Scan for the cell matching the given text and deliver its (x, y) coordinate at center. 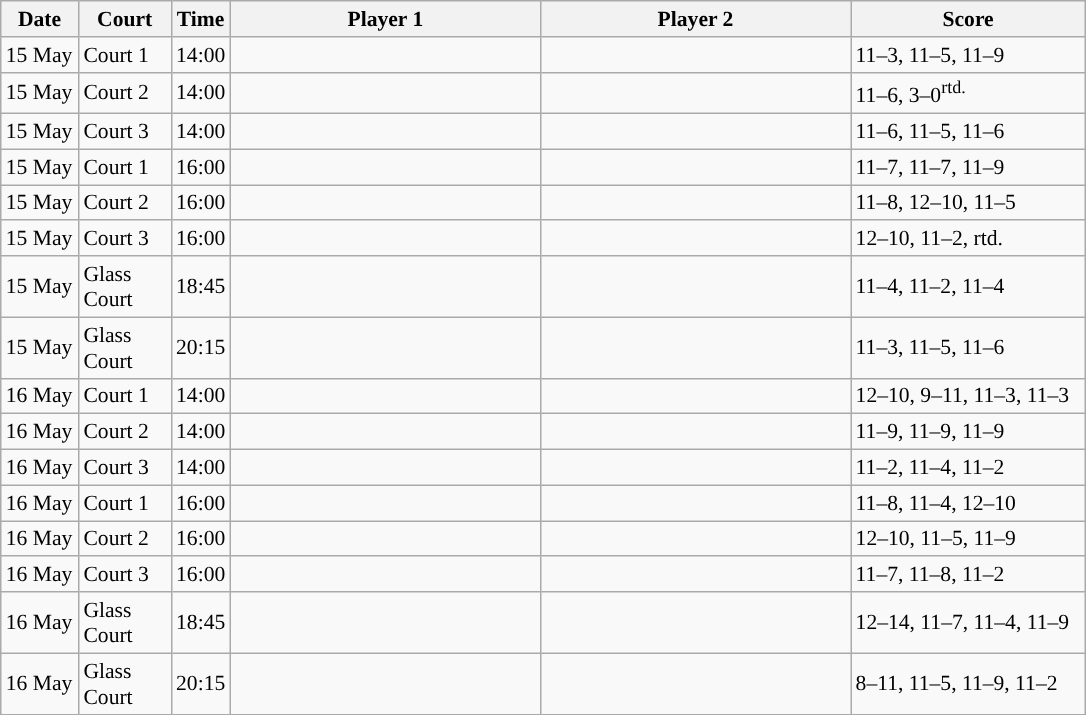
12–10, 9–11, 11–3, 11–3 (968, 396)
8–11, 11–5, 11–9, 11–2 (968, 684)
11–2, 11–4, 11–2 (968, 468)
12–10, 11–2, rtd. (968, 239)
11–6, 3–0rtd. (968, 92)
12–10, 11–5, 11–9 (968, 539)
Player 2 (695, 19)
11–8, 12–10, 11–5 (968, 203)
12–14, 11–7, 11–4, 11–9 (968, 622)
11–3, 11–5, 11–9 (968, 55)
11–4, 11–2, 11–4 (968, 286)
11–7, 11–8, 11–2 (968, 575)
Time (200, 19)
11–6, 11–5, 11–6 (968, 132)
Date (40, 19)
11–9, 11–9, 11–9 (968, 432)
Court (124, 19)
11–3, 11–5, 11–6 (968, 348)
Player 1 (385, 19)
11–7, 11–7, 11–9 (968, 167)
11–8, 11–4, 12–10 (968, 503)
Score (968, 19)
